Provide the (X, Y) coordinate of the cell's center where the given text is located.  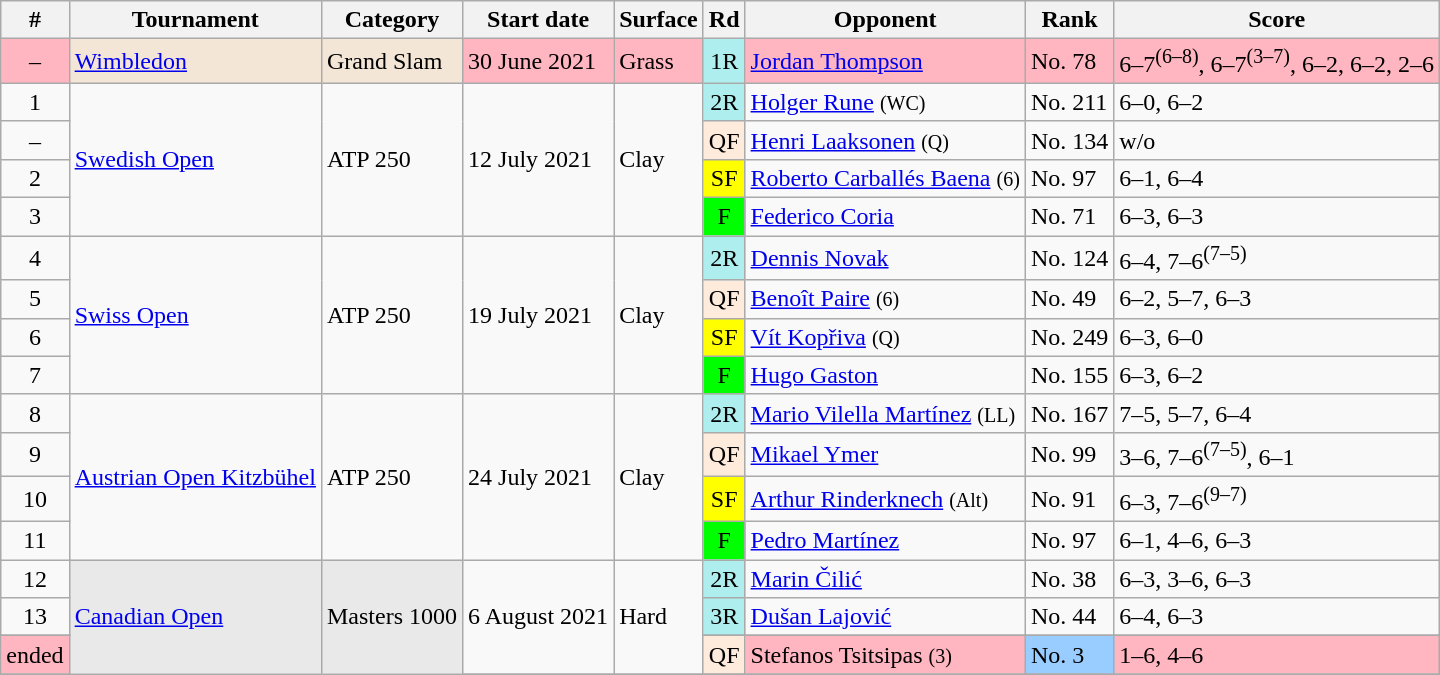
Masters 1000 (392, 617)
6–7(6–8), 6–7(3–7), 6–2, 6–2, 2–6 (1277, 62)
19 July 2021 (538, 316)
6–1, 6–4 (1277, 178)
Jordan Thompson (885, 62)
4 (35, 258)
Rank (1069, 20)
6–3, 3–6, 6–3 (1277, 579)
6 (35, 337)
3 (35, 217)
Swedish Open (195, 159)
No. 3 (1069, 655)
No. 38 (1069, 579)
3R (724, 617)
9 (35, 454)
No. 124 (1069, 258)
6–3, 6–3 (1277, 217)
Opponent (885, 20)
No. 49 (1069, 299)
No. 78 (1069, 62)
6–4, 6–3 (1277, 617)
6–2, 5–7, 6–3 (1277, 299)
Mikael Ymer (885, 454)
Grass (659, 62)
13 (35, 617)
Dušan Lajović (885, 617)
11 (35, 541)
Swiss Open (195, 316)
No. 91 (1069, 500)
10 (35, 500)
6–3, 6–0 (1277, 337)
Roberto Carballés Baena (6) (885, 178)
12 (35, 579)
Mario Vilella Martínez (LL) (885, 413)
Pedro Martínez (885, 541)
30 June 2021 (538, 62)
No. 99 (1069, 454)
No. 44 (1069, 617)
Holger Rune (WC) (885, 102)
Stefanos Tsitsipas (3) (885, 655)
ended (35, 655)
Marin Čilić (885, 579)
Federico Coria (885, 217)
No. 249 (1069, 337)
6 August 2021 (538, 617)
Surface (659, 20)
Canadian Open (195, 617)
Henri Laaksonen (Q) (885, 140)
7 (35, 375)
Tournament (195, 20)
Austrian Open Kitzbühel (195, 476)
No. 71 (1069, 217)
6–3, 6–2 (1277, 375)
6–4, 7–6(7–5) (1277, 258)
Rd (724, 20)
1R (724, 62)
1–6, 4–6 (1277, 655)
6–0, 6–2 (1277, 102)
2 (35, 178)
Hugo Gaston (885, 375)
No. 134 (1069, 140)
3–6, 7–6(7–5), 6–1 (1277, 454)
7–5, 5–7, 6–4 (1277, 413)
8 (35, 413)
Category (392, 20)
Wimbledon (195, 62)
5 (35, 299)
No. 167 (1069, 413)
Arthur Rinderknech (Alt) (885, 500)
w/o (1277, 140)
6–1, 4–6, 6–3 (1277, 541)
1 (35, 102)
Grand Slam (392, 62)
# (35, 20)
Start date (538, 20)
24 July 2021 (538, 476)
Dennis Novak (885, 258)
Vít Kopřiva (Q) (885, 337)
Hard (659, 617)
Benoît Paire (6) (885, 299)
No. 211 (1069, 102)
Score (1277, 20)
No. 155 (1069, 375)
6–3, 7–6(9–7) (1277, 500)
12 July 2021 (538, 159)
